Determine the (X, Y) coordinate at the center of the cell enclosing the given text.  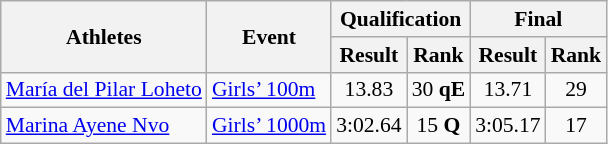
3:02.64 (368, 126)
Event (269, 36)
15 Q (439, 126)
3:05.17 (508, 126)
Athletes (104, 36)
Marina Ayene Nvo (104, 126)
María del Pilar Loheto (104, 90)
Final (538, 19)
Girls’ 1000m (269, 126)
13.83 (368, 90)
30 qE (439, 90)
17 (576, 126)
Girls’ 100m (269, 90)
29 (576, 90)
Qualification (400, 19)
13.71 (508, 90)
